Capture the cell that displays the provided text and extract its (X, Y) central coordinate. 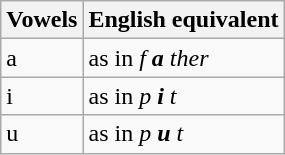
as in p u t (184, 134)
as in f a ther (184, 58)
a (42, 58)
as in p i t (184, 96)
Vowels (42, 20)
English equivalent (184, 20)
u (42, 134)
i (42, 96)
